Pinpoint the cell where the given text exists, returning its (x, y) midpoint coordinate. 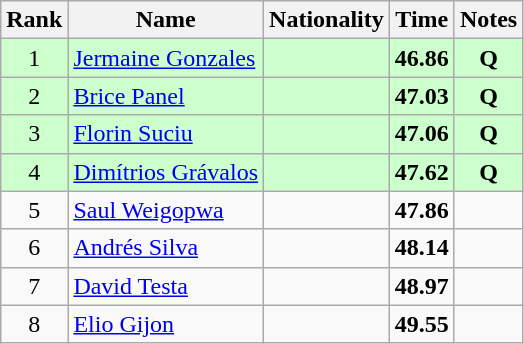
Florin Suciu (166, 134)
Time (422, 20)
47.03 (422, 96)
2 (34, 96)
49.55 (422, 324)
7 (34, 286)
47.86 (422, 210)
1 (34, 58)
Brice Panel (166, 96)
47.06 (422, 134)
Notes (488, 20)
Rank (34, 20)
Elio Gijon (166, 324)
Dimítrios Grávalos (166, 172)
David Testa (166, 286)
6 (34, 248)
48.14 (422, 248)
Saul Weigopwa (166, 210)
48.97 (422, 286)
4 (34, 172)
Andrés Silva (166, 248)
Jermaine Gonzales (166, 58)
Name (166, 20)
46.86 (422, 58)
Nationality (327, 20)
3 (34, 134)
8 (34, 324)
47.62 (422, 172)
5 (34, 210)
